Locate the cell with the specified text and output its [X, Y] center coordinate. 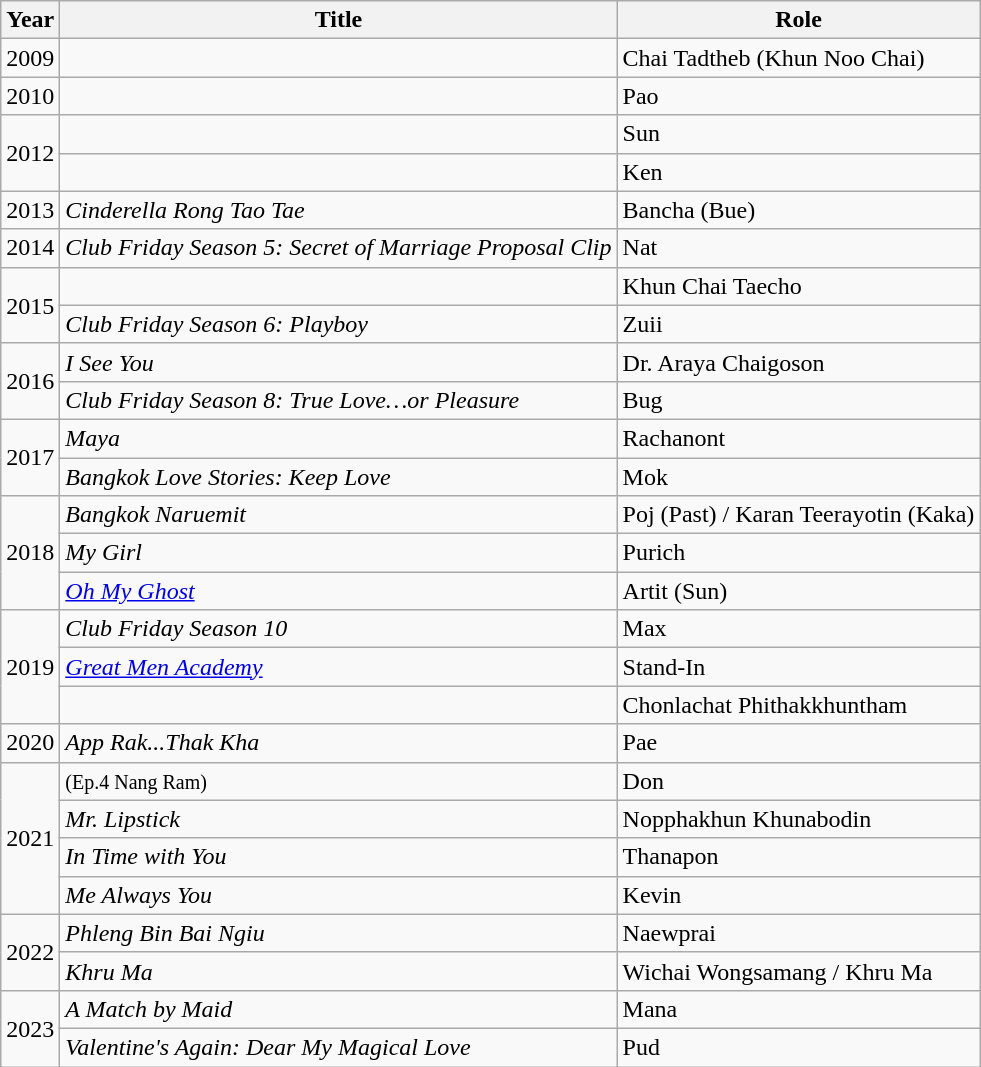
Bangkok Naruemit [338, 515]
2017 [30, 457]
Khru Ma [338, 971]
Sun [798, 134]
Don [798, 781]
2020 [30, 743]
Ken [798, 172]
Pud [798, 1047]
2013 [30, 210]
2021 [30, 838]
App Rak...Thak Kha [338, 743]
Max [798, 629]
Rachanont [798, 438]
Bangkok Love Stories: Keep Love [338, 477]
Oh My Ghost [338, 591]
Mana [798, 1009]
Me Always You [338, 895]
2009 [30, 58]
Naewprai [798, 933]
Pae [798, 743]
Bancha (Bue) [798, 210]
A Match by Maid [338, 1009]
Club Friday Season 6: Playboy [338, 324]
2023 [30, 1028]
Wichai Wongsamang / Khru Ma [798, 971]
Role [798, 20]
2018 [30, 553]
Pao [798, 96]
Year [30, 20]
My Girl [338, 553]
(Ep.4 Nang Ram) [338, 781]
Artit (Sun) [798, 591]
Zuii [798, 324]
In Time with You [338, 857]
2015 [30, 305]
Chai Tadtheb (Khun Noo Chai) [798, 58]
2022 [30, 952]
Title [338, 20]
Khun Chai Taecho [798, 286]
Club Friday Season 5: Secret of Marriage Proposal Clip [338, 248]
Chonlachat Phithakkhuntham [798, 705]
Poj (Past) / Karan Teerayotin (Kaka) [798, 515]
Bug [798, 400]
2012 [30, 153]
Kevin [798, 895]
Purich [798, 553]
Valentine's Again: Dear My Magical Love [338, 1047]
Mok [798, 477]
Maya [338, 438]
2014 [30, 248]
Thanapon [798, 857]
Club Friday Season 10 [338, 629]
I See You [338, 362]
2010 [30, 96]
Nat [798, 248]
Club Friday Season 8: True Love…or Pleasure [338, 400]
Dr. Araya Chaigoson [798, 362]
2016 [30, 381]
Phleng Bin Bai Ngiu [338, 933]
Cinderella Rong Tao Tae [338, 210]
Stand-In [798, 667]
Mr. Lipstick [338, 819]
Nopphakhun Khunabodin [798, 819]
Great Men Academy [338, 667]
2019 [30, 667]
